Identify which cell holds the provided text, then report its (X, Y) central coordinate. 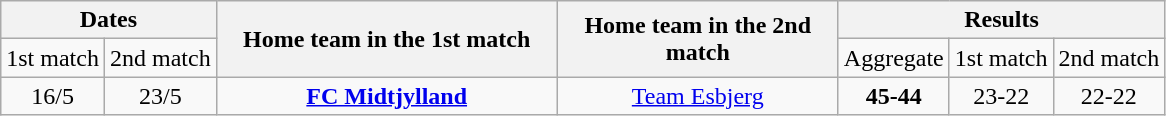
Results (1001, 20)
23/5 (160, 96)
23-22 (1001, 96)
Home team in the 1st match (386, 39)
45-44 (894, 96)
Dates (108, 20)
22-22 (1109, 96)
16/5 (53, 96)
Aggregate (894, 58)
FC Midtjylland (386, 96)
Team Esbjerg (698, 96)
Home team in the 2nd match (698, 39)
